Detect which cell encompasses the target text, then output its [x, y] center coordinate. 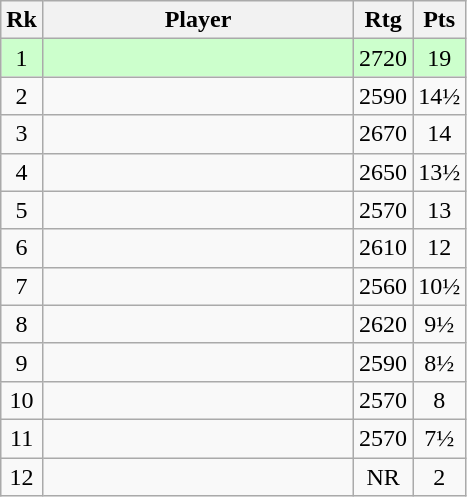
9 [22, 362]
19 [440, 58]
13½ [440, 172]
6 [22, 248]
2610 [384, 248]
4 [22, 172]
13 [440, 210]
2620 [384, 324]
2650 [384, 172]
2560 [384, 286]
10½ [440, 286]
NR [384, 477]
10 [22, 400]
7 [22, 286]
Rtg [384, 20]
5 [22, 210]
11 [22, 438]
2670 [384, 134]
14½ [440, 96]
1 [22, 58]
3 [22, 134]
7½ [440, 438]
Player [198, 20]
14 [440, 134]
8½ [440, 362]
Pts [440, 20]
2720 [384, 58]
9½ [440, 324]
Rk [22, 20]
